Locate the cell with the specified text and output its [x, y] center coordinate. 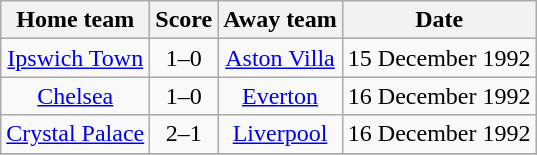
Liverpool [280, 134]
Ipswich Town [76, 58]
Everton [280, 96]
Chelsea [76, 96]
Aston Villa [280, 58]
15 December 1992 [439, 58]
Crystal Palace [76, 134]
Away team [280, 20]
2–1 [184, 134]
Home team [76, 20]
Score [184, 20]
Date [439, 20]
